Determine the (x, y) coordinate at the center of the cell enclosing the given text.  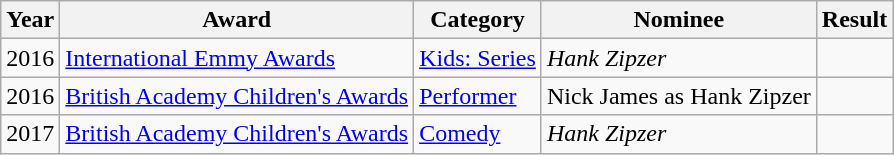
Result (854, 20)
Award (237, 20)
Comedy (478, 134)
Year (30, 20)
Nick James as Hank Zipzer (678, 96)
2017 (30, 134)
International Emmy Awards (237, 58)
Performer (478, 96)
Category (478, 20)
Nominee (678, 20)
Kids: Series (478, 58)
